Identify which cell holds the provided text, then report its (x, y) central coordinate. 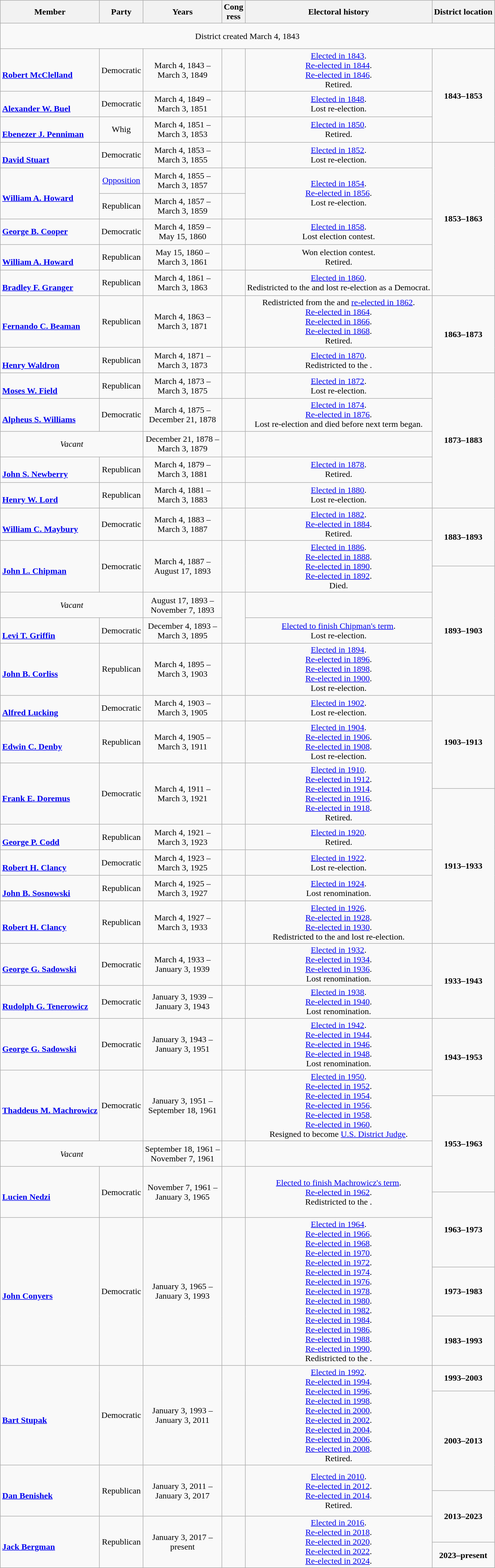
Elected in 1850.Retired. (338, 130)
Elected in 1902.Lost re-election. (338, 708)
1953–1963 (463, 1144)
Lucien Nedzi (50, 1192)
1873–1883 (463, 440)
January 3, 2011 –January 3, 2017 (183, 1491)
Elected in 1886.Re-elected in 1888.Re-elected in 1890.Re-elected in 1892.Died. (338, 566)
1983–1993 (463, 1341)
March 4, 1895 –March 3, 1903 (183, 669)
March 4, 1905 –March 3, 1911 (183, 742)
March 4, 1925 –March 3, 1927 (183, 888)
Elected in 1854.Re-elected in 1856.Lost re-election. (338, 193)
1903–1913 (463, 742)
November 7, 1961 –January 3, 1965 (183, 1192)
Elected in 1910.Re-elected in 1912.Re-elected in 1914.Re-elected in 1916.Re-elected in 1918.Retired. (338, 793)
1883–1893 (463, 537)
2003–2013 (463, 1441)
Elected in 1920.Retired. (338, 837)
Elected in 1858.Lost election contest. (338, 232)
March 4, 1853 –March 3, 1855 (183, 155)
1843–1853 (463, 96)
Robert McClelland (50, 70)
Elected in 1926.Re-elected in 1928.Re-elected in 1930.Redistricted to the and lost re-election. (338, 922)
Elected in 1924.Lost renomination. (338, 888)
March 4, 1859 –May 15, 1860 (183, 232)
Dan Benishek (50, 1491)
Elected in 1843.Re-elected in 1844.Re-elected in 1846.Retired. (338, 70)
John L. Chipman (50, 566)
May 15, 1860 –March 3, 1861 (183, 257)
March 4, 1861 –March 3, 1863 (183, 283)
August 17, 1893 –November 7, 1893 (183, 605)
Elected in 1872.Lost re-election. (338, 386)
Elected in 2016.Re-elected in 2018.Re-elected in 2020.Re-elected in 2022.Re-elected in 2024. (338, 1542)
March 4, 1857 –March 3, 1859 (183, 206)
March 4, 1851 –March 3, 1853 (183, 130)
Alfred Lucking (50, 708)
Ebenezer J. Penniman (50, 130)
March 4, 1927 –March 3, 1933 (183, 922)
March 4, 1911 –March 3, 1921 (183, 793)
Edwin C. Denby (50, 742)
Elected in 1848.Lost re-election. (338, 104)
January 3, 1951 –September 18, 1961 (183, 1106)
Henry W. Lord (50, 495)
March 4, 1863 –March 3, 1871 (183, 321)
January 3, 1965 –January 3, 1993 (183, 1292)
September 18, 1961 –November 7, 1961 (183, 1154)
Elected in 1904.Re-elected in 1906.Re-elected in 1908.Lost re-election. (338, 742)
Elected in 1894.Re-elected in 1896.Re-elected in 1898.Re-elected in 1900.Lost re-election. (338, 669)
March 4, 1923 –March 3, 1925 (183, 863)
March 4, 1849 –March 3, 1851 (183, 104)
District created March 4, 1843 (247, 36)
Party (121, 12)
Levi T. Griffin (50, 631)
March 4, 1871 –March 3, 1873 (183, 360)
Electoral history (338, 12)
William C. Maybury (50, 524)
John Conyers (50, 1292)
District location (463, 12)
March 4, 1921 –March 3, 1923 (183, 837)
George B. Cooper (50, 232)
Jack Bergman (50, 1542)
Redistricted from the and re-elected in 1862.Re-elected in 1864.Re-elected in 1866.Re-elected in 1868.Retired. (338, 321)
1943–1953 (463, 1057)
Elected in 1860.Redistricted to the and lost re-election as a Democrat. (338, 283)
Elected in 1878.Retired. (338, 469)
Won election contest.Retired. (338, 257)
Elected in 1938.Re-elected in 1940.Lost renomination. (338, 1002)
1913–1933 (463, 866)
March 4, 1883 –March 3, 1887 (183, 524)
David Stuart (50, 155)
Elected in 1882.Re-elected in 1884.Retired. (338, 524)
Elected to finish Machrowicz's term.Re-elected in 1962.Redistricted to the . (338, 1192)
March 4, 1855 –March 3, 1857 (183, 181)
Alpheus S. Williams (50, 415)
Elected in 1874.Re-elected in 1876.Lost re-election and died before next term began. (338, 415)
Bart Stupak (50, 1415)
1893–1903 (463, 631)
1993–2003 (463, 1378)
Rudolph G. Tenerowicz (50, 1002)
1973–1983 (463, 1292)
Elected in 1922.Lost re-election. (338, 863)
1933–1943 (463, 981)
January 3, 1943 –January 3, 1951 (183, 1044)
Frank E. Doremus (50, 793)
Thaddeus M. Machrowicz (50, 1106)
March 4, 1879 –March 3, 1881 (183, 469)
March 4, 1887 –August 17, 1893 (183, 566)
March 4, 1903 –March 3, 1905 (183, 708)
Elected in 1870.Redistricted to the . (338, 360)
Elected in 1880.Lost re-election. (338, 495)
January 3, 1939 –January 3, 1943 (183, 1002)
January 3, 2017 –present (183, 1542)
March 4, 1933 –January 3, 1939 (183, 964)
Elected in 1942.Re-elected in 1944.Re-elected in 1946.Re-elected in 1948.Lost renomination. (338, 1044)
Whig (121, 130)
March 4, 1873 –March 3, 1875 (183, 386)
January 3, 1993 –January 3, 2011 (183, 1415)
Elected to finish Chipman's term.Lost re-election. (338, 631)
Member (50, 12)
Elected in 1932.Re-elected in 1934.Re-elected in 1936.Lost renomination. (338, 964)
1863–1873 (463, 334)
Elected in 2010.Re-elected in 2012.Re-elected in 2014.Retired. (338, 1491)
John B. Corliss (50, 669)
1963–1973 (463, 1230)
March 4, 1875 –December 21, 1878 (183, 415)
March 4, 1843 –March 3, 1849 (183, 70)
Alexander W. Buel (50, 104)
December 21, 1878 –March 3, 1879 (183, 444)
2023–present (463, 1555)
March 4, 1881 –March 3, 1883 (183, 495)
Henry Waldron (50, 360)
Years (183, 12)
1853–1863 (463, 219)
Opposition (121, 181)
Fernando C. Beaman (50, 321)
John S. Newberry (50, 469)
Moses W. Field (50, 386)
John B. Sosnowski (50, 888)
Elected in 1852.Lost re-election. (338, 155)
Congress (234, 12)
December 4, 1893 –March 3, 1895 (183, 631)
2013–2023 (463, 1517)
Bradley F. Granger (50, 283)
George P. Codd (50, 837)
